Detect which cell encompasses the target text, then output its [x, y] center coordinate. 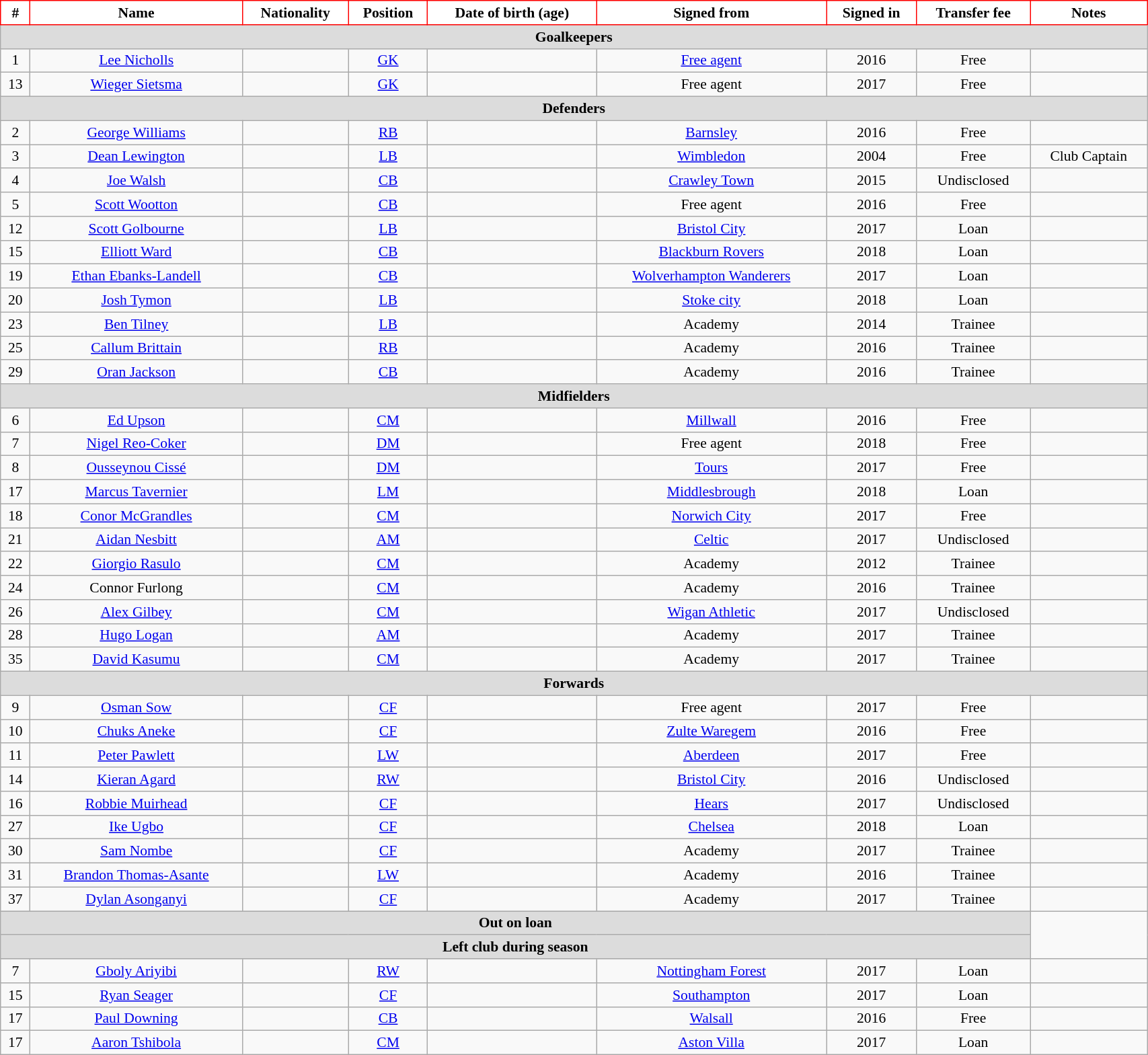
Signed in [872, 13]
George Williams [136, 132]
26 [15, 612]
2012 [872, 564]
Goalkeepers [574, 37]
Conor McGrandles [136, 516]
Giorgio Rasulo [136, 564]
Stoke city [712, 301]
# [15, 13]
14 [15, 779]
12 [15, 229]
21 [15, 540]
24 [15, 588]
Hears [712, 804]
Wolverhampton Wanderers [712, 276]
Ryan Seager [136, 995]
30 [15, 851]
Celtic [712, 540]
Forwards [574, 684]
Dean Lewington [136, 157]
Norwich City [712, 516]
Osman Sow [136, 707]
Left club during season [515, 947]
5 [15, 204]
28 [15, 635]
Ethan Ebanks-Landell [136, 276]
LM [388, 492]
16 [15, 804]
Aston Villa [712, 1043]
1 [15, 61]
Wieger Sietsma [136, 85]
Ed Upson [136, 420]
2015 [872, 181]
Scott Golbourne [136, 229]
Transfer fee [972, 13]
Sam Nombe [136, 851]
Marcus Tavernier [136, 492]
Robbie Muirhead [136, 804]
8 [15, 468]
Name [136, 13]
2 [15, 132]
2014 [872, 324]
Southampton [712, 995]
Kieran Agard [136, 779]
David Kasumu [136, 660]
9 [15, 707]
Nigel Reo-Coker [136, 444]
Date of birth (age) [512, 13]
Oran Jackson [136, 373]
10 [15, 732]
Ousseynou Cissé [136, 468]
Wimbledon [712, 157]
Chelsea [712, 827]
Middlesbrough [712, 492]
Brandon Thomas-Asante [136, 875]
Barnsley [712, 132]
Paul Downing [136, 1019]
Club Captain [1089, 157]
29 [15, 373]
35 [15, 660]
20 [15, 301]
Position [388, 13]
31 [15, 875]
4 [15, 181]
Tours [712, 468]
Ben Tilney [136, 324]
Blackburn Rovers [712, 252]
Gboly Ariyibi [136, 971]
Defenders [574, 109]
Connor Furlong [136, 588]
Midfielders [574, 396]
Scott Wootton [136, 204]
Callum Brittain [136, 348]
25 [15, 348]
Ike Ugbo [136, 827]
Nationality [295, 13]
Wigan Athletic [712, 612]
18 [15, 516]
Lee Nicholls [136, 61]
Nottingham Forest [712, 971]
Hugo Logan [136, 635]
6 [15, 420]
27 [15, 827]
Out on loan [515, 923]
Aaron Tshibola [136, 1043]
Aidan Nesbitt [136, 540]
Dylan Asonganyi [136, 899]
Chuks Aneke [136, 732]
37 [15, 899]
Aberdeen [712, 756]
2004 [872, 157]
Joe Walsh [136, 181]
Crawley Town [712, 181]
Millwall [712, 420]
Zulte Waregem [712, 732]
Walsall [712, 1019]
Elliott Ward [136, 252]
13 [15, 85]
Alex Gilbey [136, 612]
Josh Tymon [136, 301]
Notes [1089, 13]
11 [15, 756]
23 [15, 324]
19 [15, 276]
Peter Pawlett [136, 756]
Signed from [712, 13]
22 [15, 564]
3 [15, 157]
